Search for the cell housing the specified text and yield its [X, Y] center coordinate. 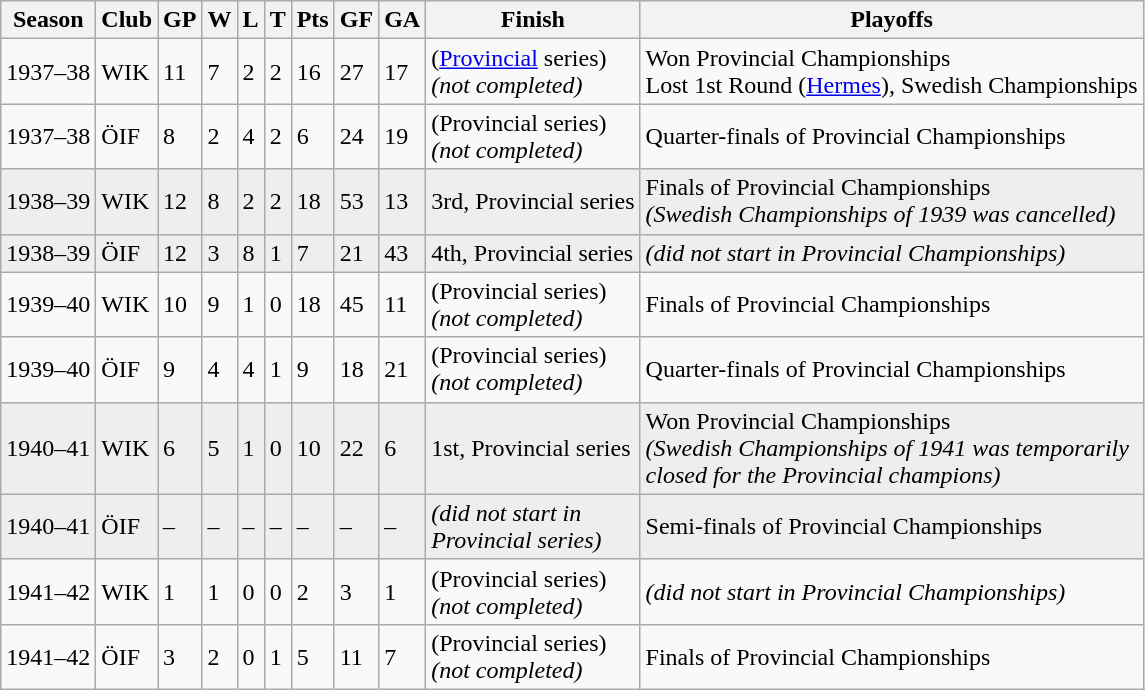
22 [356, 448]
13 [402, 202]
(did not start in Provincial series) [533, 526]
GF [356, 20]
Playoffs [892, 20]
Finish [533, 20]
43 [402, 253]
GP [180, 20]
Finals of Provincial Championships (Swedish Championships of 1939 was cancelled) [892, 202]
53 [356, 202]
3rd, Provincial series [533, 202]
45 [356, 304]
T [278, 20]
L [250, 20]
Season [48, 20]
17 [402, 72]
27 [356, 72]
Won Provincial Championships Lost 1st Round (Hermes), Swedish Championships [892, 72]
Pts [312, 20]
16 [312, 72]
W [220, 20]
24 [356, 136]
4th, Provincial series [533, 253]
Won Provincial Championships (Swedish Championships of 1941 was temporarily closed for the Provincial champions) [892, 448]
Club [127, 20]
19 [402, 136]
GA [402, 20]
Semi-finals of Provincial Championships [892, 526]
1st, Provincial series [533, 448]
